Locate the cell with the specified text and output its [x, y] center coordinate. 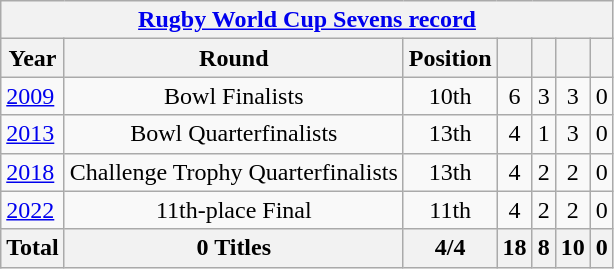
18 [514, 248]
11th-place Final [234, 210]
8 [544, 248]
6 [514, 96]
Year [33, 58]
Bowl Quarterfinalists [234, 134]
Total [33, 248]
10th [450, 96]
Round [234, 58]
2018 [33, 172]
2009 [33, 96]
10 [572, 248]
0 Titles [234, 248]
Rugby World Cup Sevens record [308, 20]
11th [450, 210]
4/4 [450, 248]
2013 [33, 134]
1 [544, 134]
Position [450, 58]
Challenge Trophy Quarterfinalists [234, 172]
2022 [33, 210]
Bowl Finalists [234, 96]
